Locate the cell with the specified text and output its [x, y] center coordinate. 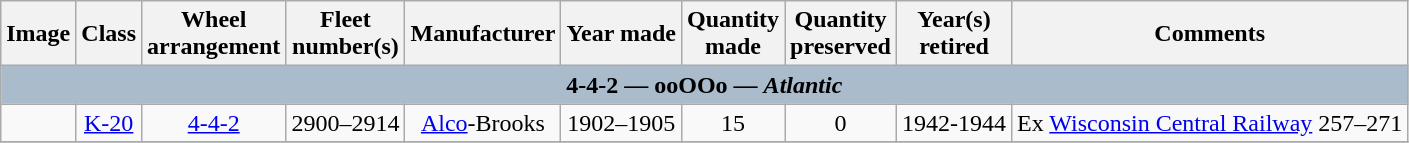
15 [732, 123]
Quantitymade [732, 34]
4-4-2 — ooOOo — Atlantic [704, 85]
Class [109, 34]
Fleetnumber(s) [346, 34]
Wheelarrangement [214, 34]
Year made [622, 34]
Quantitypreserved [841, 34]
2900–2914 [346, 123]
Comments [1210, 34]
Image [38, 34]
1902–1905 [622, 123]
Alco-Brooks [483, 123]
Manufacturer [483, 34]
K-20 [109, 123]
4-4-2 [214, 123]
0 [841, 123]
Ex Wisconsin Central Railway 257–271 [1210, 123]
Year(s)retired [954, 34]
1942-1944 [954, 123]
